From the cell containing the given text, extract its center point as [x, y] coordinate. 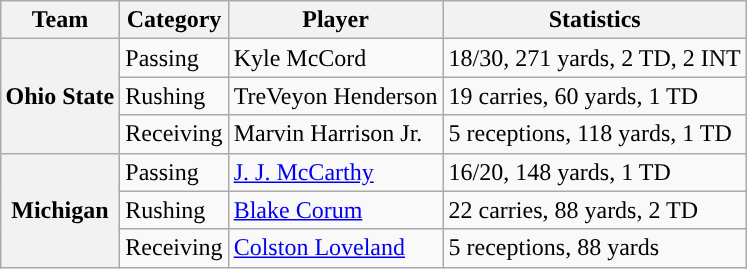
Statistics [594, 20]
Marvin Harrison Jr. [336, 134]
5 receptions, 88 yards [594, 248]
Michigan [60, 210]
16/20, 148 yards, 1 TD [594, 172]
TreVeyon Henderson [336, 96]
18/30, 271 yards, 2 TD, 2 INT [594, 58]
Colston Loveland [336, 248]
19 carries, 60 yards, 1 TD [594, 96]
J. J. McCarthy [336, 172]
5 receptions, 118 yards, 1 TD [594, 134]
22 carries, 88 yards, 2 TD [594, 210]
Blake Corum [336, 210]
Player [336, 20]
Kyle McCord [336, 58]
Category [174, 20]
Ohio State [60, 96]
Team [60, 20]
